Output the [X, Y] coordinate of the center of the cell containing the given text.  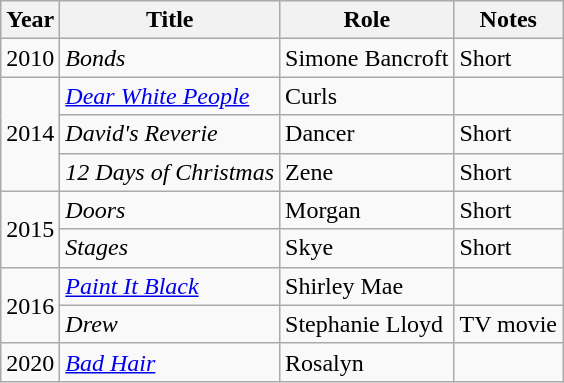
12 Days of Christmas [170, 172]
Bonds [170, 58]
2014 [30, 134]
Stephanie Lloyd [367, 324]
2020 [30, 362]
Stages [170, 248]
Bad Hair [170, 362]
Shirley Mae [367, 286]
Year [30, 20]
2015 [30, 229]
TV movie [508, 324]
2010 [30, 58]
Zene [367, 172]
Notes [508, 20]
David's Reverie [170, 134]
Rosalyn [367, 362]
Doors [170, 210]
Skye [367, 248]
2016 [30, 305]
Simone Bancroft [367, 58]
Curls [367, 96]
Dear White People [170, 96]
Title [170, 20]
Paint It Black [170, 286]
Role [367, 20]
Morgan [367, 210]
Drew [170, 324]
Dancer [367, 134]
